Provide the [x, y] coordinate of the cell's center where the given text is located.  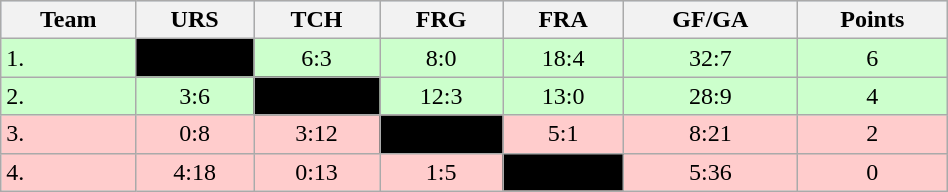
FRG [442, 20]
6:3 [317, 58]
5:1 [564, 134]
13:0 [564, 96]
32:7 [710, 58]
3:6 [195, 96]
8:21 [710, 134]
4. [68, 172]
4 [872, 96]
3:12 [317, 134]
28:9 [710, 96]
TCH [317, 20]
1:5 [442, 172]
Team [68, 20]
5:36 [710, 172]
2 [872, 134]
18:4 [564, 58]
2. [68, 96]
URS [195, 20]
6 [872, 58]
GF/GA [710, 20]
FRA [564, 20]
0:13 [317, 172]
3. [68, 134]
0 [872, 172]
0:8 [195, 134]
8:0 [442, 58]
Points [872, 20]
4:18 [195, 172]
12:3 [442, 96]
1. [68, 58]
